Find where the given text appears and provide that cell's center as (x, y) coordinate. 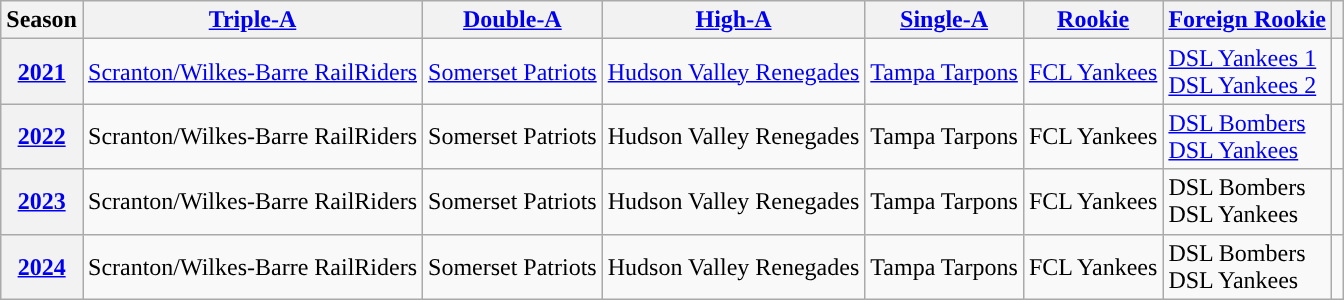
Single-A (944, 20)
DSL Yankees 1DSL Yankees 2 (1248, 72)
2024 (42, 266)
Season (42, 20)
Double-A (513, 20)
2022 (42, 136)
Foreign Rookie (1248, 20)
Triple-A (252, 20)
Rookie (1093, 20)
2021 (42, 72)
2023 (42, 202)
High-A (734, 20)
